Search for the cell housing the specified text and yield its [X, Y] center coordinate. 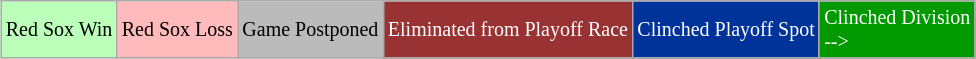
Game Postponed [311, 30]
Clinched Playoff Spot [726, 30]
Red Sox Loss [178, 30]
Eliminated from Playoff Race [508, 30]
Clinched Division--> [897, 30]
Red Sox Win [59, 30]
